Identify which cell holds the provided text, then report its [x, y] central coordinate. 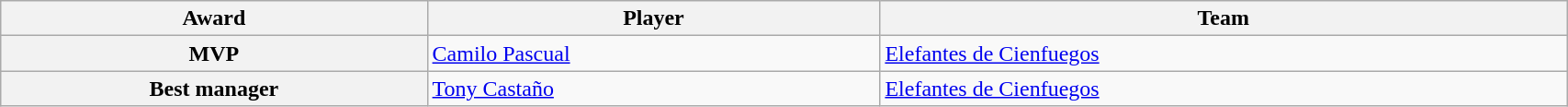
MVP [214, 53]
Team [1224, 18]
Tony Castaño [654, 89]
Player [654, 18]
Best manager [214, 89]
Award [214, 18]
Camilo Pascual [654, 53]
